Capture the cell that displays the provided text and extract its (X, Y) central coordinate. 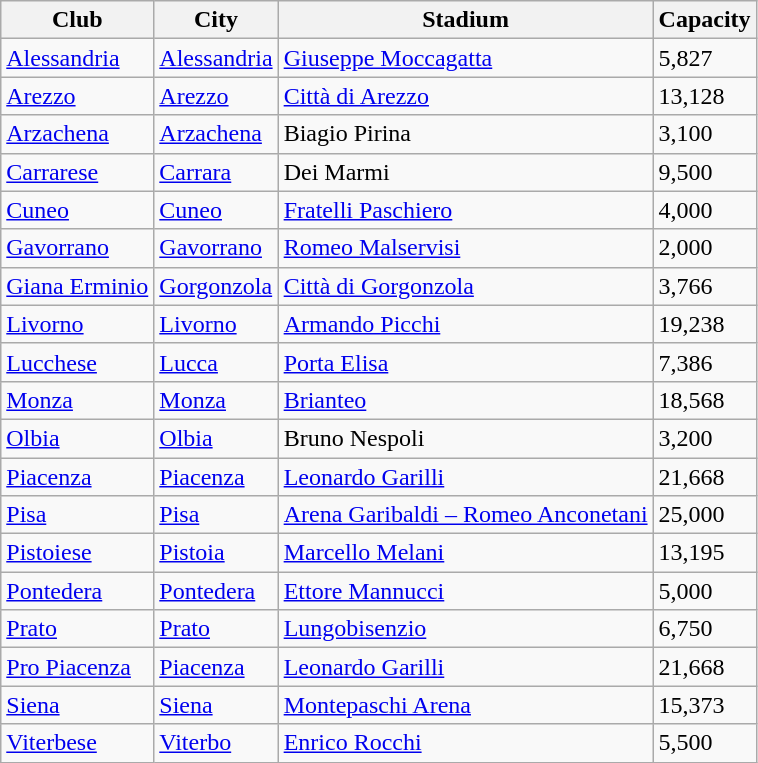
Giana Erminio (78, 286)
Lucchese (78, 362)
18,568 (704, 400)
Brianteo (466, 400)
Enrico Rocchi (466, 743)
Armando Picchi (466, 324)
6,750 (704, 629)
Dei Marmi (466, 172)
13,195 (704, 553)
Romeo Malservisi (466, 248)
2,000 (704, 248)
Pro Piacenza (78, 667)
4,000 (704, 210)
Lucca (216, 362)
Fratelli Paschiero (466, 210)
Città di Arezzo (466, 96)
Pistoia (216, 553)
5,500 (704, 743)
Pistoiese (78, 553)
Biagio Pirina (466, 134)
Stadium (466, 20)
Giuseppe Moccagatta (466, 58)
15,373 (704, 705)
9,500 (704, 172)
19,238 (704, 324)
Lungobisenzio (466, 629)
Montepaschi Arena (466, 705)
Carrarese (78, 172)
Viterbo (216, 743)
3,200 (704, 438)
13,128 (704, 96)
Bruno Nespoli (466, 438)
7,386 (704, 362)
City (216, 20)
5,000 (704, 591)
Club (78, 20)
Città di Gorgonzola (466, 286)
Porta Elisa (466, 362)
Capacity (704, 20)
Marcello Melani (466, 553)
3,766 (704, 286)
Viterbese (78, 743)
Ettore Mannucci (466, 591)
Arena Garibaldi – Romeo Anconetani (466, 515)
Carrara (216, 172)
25,000 (704, 515)
5,827 (704, 58)
Gorgonzola (216, 286)
3,100 (704, 134)
